From the cell containing the given text, extract its center point as (X, Y) coordinate. 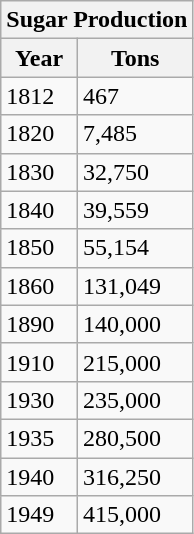
1930 (40, 400)
32,750 (135, 172)
316,250 (135, 477)
467 (135, 96)
39,559 (135, 210)
55,154 (135, 248)
1860 (40, 286)
1890 (40, 324)
215,000 (135, 362)
1840 (40, 210)
Sugar Production (97, 20)
Year (40, 58)
Tons (135, 58)
131,049 (135, 286)
7,485 (135, 134)
1850 (40, 248)
1820 (40, 134)
1935 (40, 438)
235,000 (135, 400)
415,000 (135, 515)
1812 (40, 96)
1910 (40, 362)
140,000 (135, 324)
280,500 (135, 438)
1940 (40, 477)
1949 (40, 515)
1830 (40, 172)
